For the text-containing cell, return its midpoint in (x, y) coordinate format. 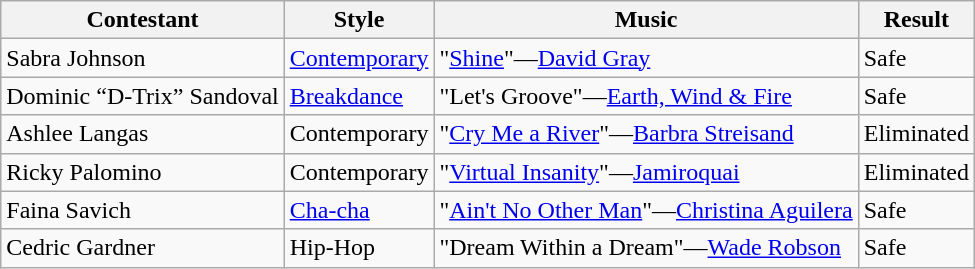
Music (646, 20)
"Virtual Insanity"—Jamiroquai (646, 172)
Hip-Hop (359, 248)
"Cry Me a River"—Barbra Streisand (646, 134)
Breakdance (359, 96)
Ricky Palomino (142, 172)
Faina Savich (142, 210)
Sabra Johnson (142, 58)
Ashlee Langas (142, 134)
"Shine"—David Gray (646, 58)
Result (916, 20)
Style (359, 20)
Cedric Gardner (142, 248)
Cha-cha (359, 210)
Dominic “D-Trix” Sandoval (142, 96)
Contestant (142, 20)
"Dream Within a Dream"—Wade Robson (646, 248)
"Ain't No Other Man"—Christina Aguilera (646, 210)
"Let's Groove"—Earth, Wind & Fire (646, 96)
